Scan for the cell matching the given text and deliver its (x, y) coordinate at center. 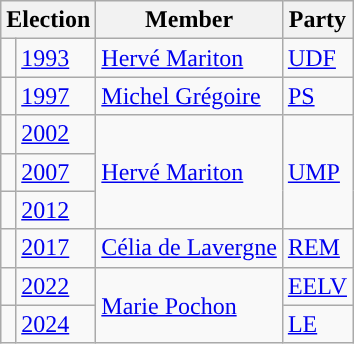
Party (317, 20)
2007 (56, 172)
PS (317, 96)
Election (48, 20)
EELV (317, 286)
Célia de Lavergne (190, 248)
Marie Pochon (190, 305)
2002 (56, 134)
Member (190, 20)
2012 (56, 210)
UMP (317, 172)
REM (317, 248)
Michel Grégoire (190, 96)
LE (317, 324)
2017 (56, 248)
2022 (56, 286)
1993 (56, 58)
2024 (56, 324)
UDF (317, 58)
1997 (56, 96)
